Locate the cell with the specified text and output its [X, Y] center coordinate. 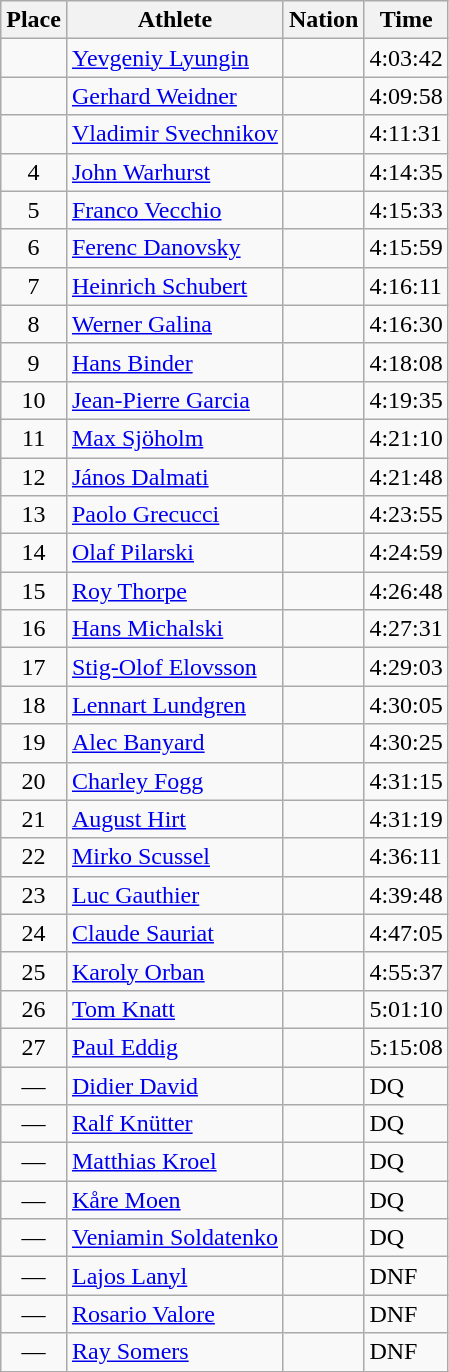
19 [34, 743]
4:31:15 [406, 781]
Karoly Orban [174, 971]
Ray Somers [174, 1352]
11 [34, 438]
4:15:33 [406, 210]
4:26:48 [406, 591]
Veniamin Soldatenko [174, 1238]
Mirko Scussel [174, 857]
Max Sjöholm [174, 438]
Alec Banyard [174, 743]
21 [34, 819]
János Dalmati [174, 477]
4:36:11 [406, 857]
Charley Fogg [174, 781]
4:24:59 [406, 553]
Jean-Pierre Garcia [174, 400]
Vladimir Svechnikov [174, 134]
Gerhard Weidner [174, 96]
4:14:35 [406, 172]
25 [34, 971]
4:11:31 [406, 134]
Roy Thorpe [174, 591]
4:27:31 [406, 629]
Franco Vecchio [174, 210]
Lennart Lundgren [174, 705]
12 [34, 477]
4:19:35 [406, 400]
6 [34, 248]
4:30:05 [406, 705]
Tom Knatt [174, 1009]
4:09:58 [406, 96]
10 [34, 400]
7 [34, 286]
27 [34, 1047]
4:18:08 [406, 362]
4:30:25 [406, 743]
Yevgeniy Lyungin [174, 58]
Place [34, 20]
5:01:10 [406, 1009]
4:23:55 [406, 515]
26 [34, 1009]
4:47:05 [406, 933]
Luc Gauthier [174, 895]
Nation [323, 20]
15 [34, 591]
16 [34, 629]
Stig-Olof Elovsson [174, 667]
14 [34, 553]
Claude Sauriat [174, 933]
4:55:37 [406, 971]
5:15:08 [406, 1047]
August Hirt [174, 819]
Athlete [174, 20]
Hans Binder [174, 362]
Werner Galina [174, 324]
Hans Michalski [174, 629]
13 [34, 515]
Ferenc Danovsky [174, 248]
5 [34, 210]
20 [34, 781]
4:39:48 [406, 895]
4:29:03 [406, 667]
Heinrich Schubert [174, 286]
Lajos Lanyl [174, 1276]
Rosario Valore [174, 1314]
4:21:10 [406, 438]
4:31:19 [406, 819]
23 [34, 895]
4:16:11 [406, 286]
17 [34, 667]
4:16:30 [406, 324]
Didier David [174, 1085]
Paolo Grecucci [174, 515]
Paul Eddig [174, 1047]
Ralf Knütter [174, 1124]
4:15:59 [406, 248]
Kåre Moen [174, 1200]
4:03:42 [406, 58]
8 [34, 324]
Time [406, 20]
24 [34, 933]
9 [34, 362]
Olaf Pilarski [174, 553]
4:21:48 [406, 477]
Matthias Kroel [174, 1162]
18 [34, 705]
John Warhurst [174, 172]
22 [34, 857]
4 [34, 172]
